Find where the given text appears and provide that cell's center as (X, Y) coordinate. 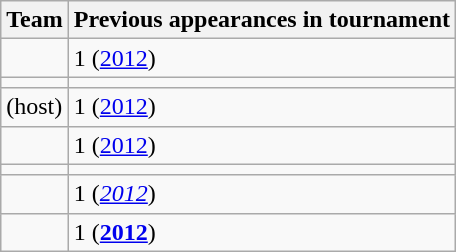
Team (35, 20)
(host) (35, 107)
Previous appearances in tournament (262, 20)
